Locate the cell with the specified text and output its [X, Y] center coordinate. 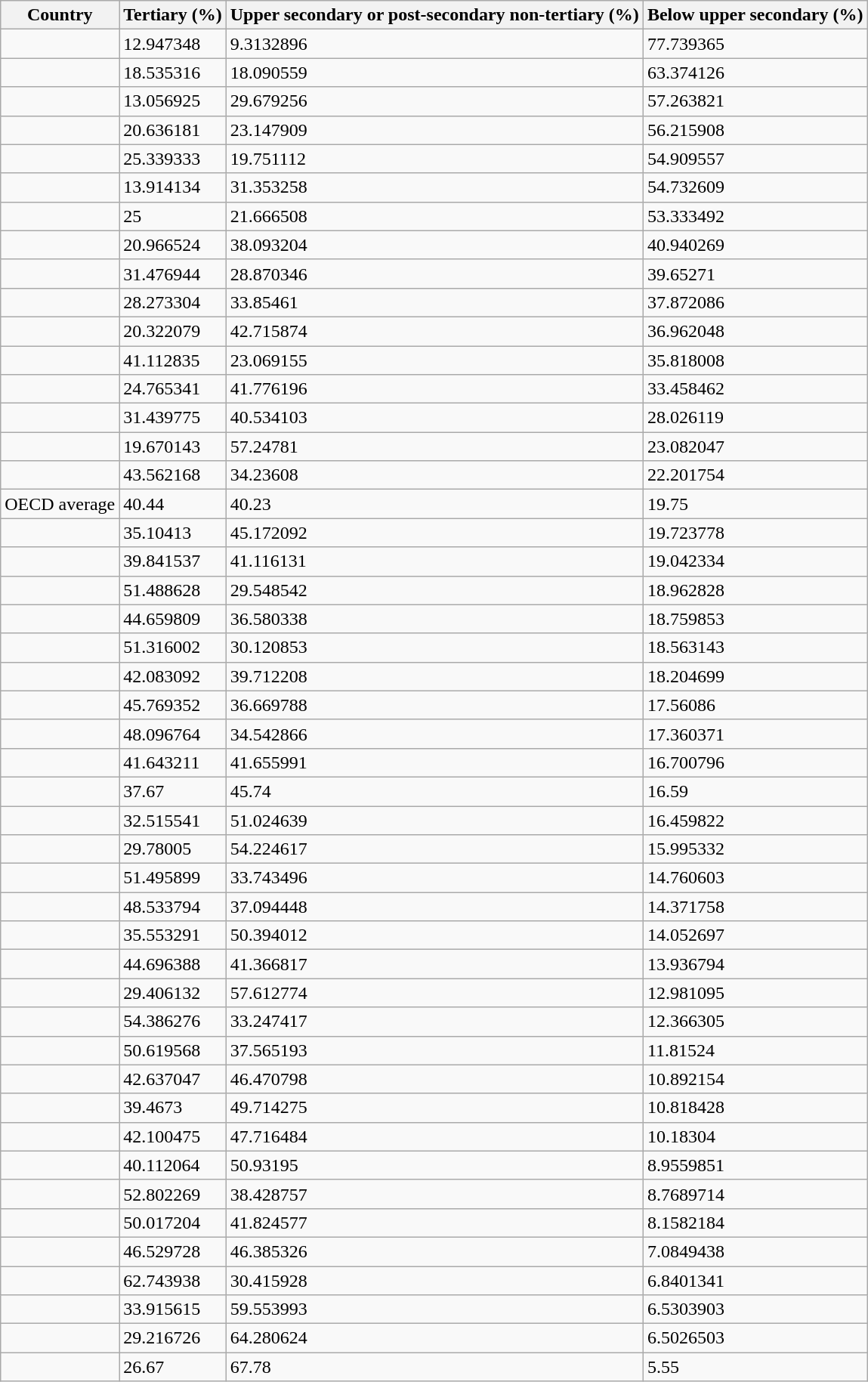
42.100475 [172, 1136]
42.083092 [172, 676]
37.094448 [434, 907]
50.017204 [172, 1223]
22.201754 [755, 475]
14.052697 [755, 935]
17.360371 [755, 734]
40.940269 [755, 245]
67.78 [434, 1367]
37.565193 [434, 1050]
23.082047 [755, 447]
19.723778 [755, 533]
23.069155 [434, 360]
57.24781 [434, 447]
28.273304 [172, 302]
20.636181 [172, 130]
59.553993 [434, 1309]
41.776196 [434, 389]
63.374126 [755, 73]
9.3132896 [434, 44]
14.371758 [755, 907]
41.824577 [434, 1223]
34.23608 [434, 475]
20.966524 [172, 245]
39.4673 [172, 1108]
31.439775 [172, 418]
16.700796 [755, 762]
54.909557 [755, 159]
51.316002 [172, 648]
13.936794 [755, 964]
46.470798 [434, 1079]
12.366305 [755, 1022]
Below upper secondary (%) [755, 15]
OECD average [60, 504]
45.172092 [434, 533]
56.215908 [755, 130]
29.216726 [172, 1338]
45.74 [434, 791]
17.56086 [755, 705]
44.696388 [172, 964]
50.394012 [434, 935]
18.759853 [755, 619]
41.366817 [434, 964]
15.995332 [755, 849]
28.026119 [755, 418]
40.44 [172, 504]
35.10413 [172, 533]
35.553291 [172, 935]
36.962048 [755, 331]
52.802269 [172, 1194]
21.666508 [434, 216]
40.112064 [172, 1165]
51.024639 [434, 820]
38.428757 [434, 1194]
39.712208 [434, 676]
41.655991 [434, 762]
12.981095 [755, 993]
19.670143 [172, 447]
44.659809 [172, 619]
43.562168 [172, 475]
23.147909 [434, 130]
54.386276 [172, 1022]
8.1582184 [755, 1223]
62.743938 [172, 1281]
36.669788 [434, 705]
54.732609 [755, 187]
29.406132 [172, 993]
19.042334 [755, 561]
50.93195 [434, 1165]
57.612774 [434, 993]
18.535316 [172, 73]
8.7689714 [755, 1194]
26.67 [172, 1367]
7.0849438 [755, 1251]
5.55 [755, 1367]
12.947348 [172, 44]
35.818008 [755, 360]
10.818428 [755, 1108]
42.637047 [172, 1079]
38.093204 [434, 245]
46.529728 [172, 1251]
Upper secondary or post-secondary non-tertiary (%) [434, 15]
54.224617 [434, 849]
39.65271 [755, 274]
33.915615 [172, 1309]
33.743496 [434, 878]
53.333492 [755, 216]
50.619568 [172, 1050]
6.5303903 [755, 1309]
28.870346 [434, 274]
29.548542 [434, 590]
13.056925 [172, 101]
42.715874 [434, 331]
64.280624 [434, 1338]
37.67 [172, 791]
10.892154 [755, 1079]
47.716484 [434, 1136]
34.542866 [434, 734]
40.23 [434, 504]
Country [60, 15]
8.9559851 [755, 1165]
33.458462 [755, 389]
51.495899 [172, 878]
24.765341 [172, 389]
18.204699 [755, 676]
32.515541 [172, 820]
39.841537 [172, 561]
30.120853 [434, 648]
33.85461 [434, 302]
25 [172, 216]
18.563143 [755, 648]
25.339333 [172, 159]
48.096764 [172, 734]
45.769352 [172, 705]
37.872086 [755, 302]
18.090559 [434, 73]
Tertiary (%) [172, 15]
29.679256 [434, 101]
11.81524 [755, 1050]
6.8401341 [755, 1281]
33.247417 [434, 1022]
41.112835 [172, 360]
29.78005 [172, 849]
57.263821 [755, 101]
41.116131 [434, 561]
30.415928 [434, 1281]
41.643211 [172, 762]
19.751112 [434, 159]
49.714275 [434, 1108]
20.322079 [172, 331]
16.459822 [755, 820]
46.385326 [434, 1251]
77.739365 [755, 44]
10.18304 [755, 1136]
14.760603 [755, 878]
16.59 [755, 791]
48.533794 [172, 907]
18.962828 [755, 590]
19.75 [755, 504]
31.476944 [172, 274]
36.580338 [434, 619]
13.914134 [172, 187]
6.5026503 [755, 1338]
40.534103 [434, 418]
31.353258 [434, 187]
51.488628 [172, 590]
